Detect which cell encompasses the target text, then output its (X, Y) center coordinate. 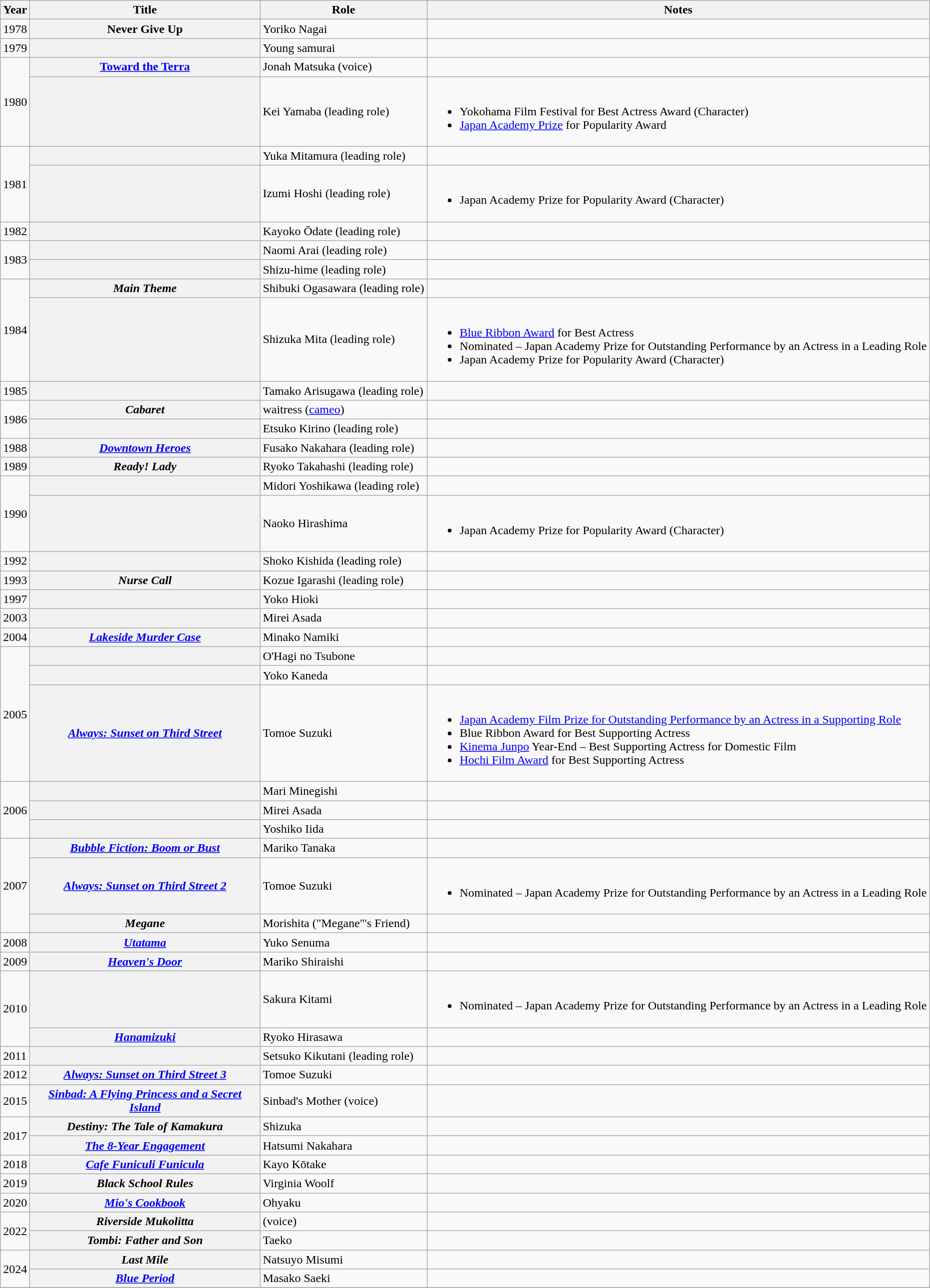
2003 (15, 618)
Year (15, 10)
Naomi Arai (leading role) (343, 250)
1992 (15, 561)
Mio's Cookbook (145, 1203)
2010 (15, 1008)
2019 (15, 1183)
Hanamizuki (145, 1037)
1988 (15, 448)
Kayoko Ōdate (leading role) (343, 231)
1985 (15, 391)
(voice) (343, 1222)
Kei Yamaba (leading role) (343, 111)
Toward the Terra (145, 67)
Shizuka (343, 1126)
Never Give Up (145, 29)
Utatama (145, 943)
Bubble Fiction: Boom or Bust (145, 848)
2006 (15, 810)
Etsuko Kirino (leading role) (343, 429)
Always: Sunset on Third Street (145, 733)
1980 (15, 102)
1990 (15, 514)
Kayo Kōtake (343, 1164)
Izumi Hoshi (leading role) (343, 194)
Megane (145, 924)
1983 (15, 260)
The 8-Year Engagement (145, 1145)
Mariko Tanaka (343, 848)
Sinbad: A Flying Princess and a Secret Island (145, 1100)
2009 (15, 962)
Hatsumi Nakahara (343, 1145)
Natsuyo Misumi (343, 1260)
2011 (15, 1056)
Mariko Shiraishi (343, 962)
2015 (15, 1100)
Shoko Kishida (leading role) (343, 561)
Sinbad's Mother (voice) (343, 1100)
Naoko Hirashima (343, 523)
Morishita ("Megane"'s Friend) (343, 924)
2012 (15, 1075)
Yuko Senuma (343, 943)
Ready! Lady (145, 467)
Sakura Kitami (343, 999)
Ryoko Hirasawa (343, 1037)
1993 (15, 580)
2004 (15, 637)
Role (343, 10)
Lakeside Murder Case (145, 637)
Tamako Arisugawa (leading role) (343, 391)
Cafe Funiculi Funicula (145, 1164)
Downtown Heroes (145, 448)
1986 (15, 419)
2005 (15, 714)
2020 (15, 1203)
2022 (15, 1231)
2024 (15, 1269)
Riverside Mukolitta (145, 1222)
Taeko (343, 1241)
Kozue Igarashi (leading role) (343, 580)
Yoko Kaneda (343, 675)
Yoriko Nagai (343, 29)
2008 (15, 943)
1982 (15, 231)
2017 (15, 1136)
Ohyaku (343, 1203)
Black School Rules (145, 1183)
Ryoko Takahashi (leading role) (343, 467)
Title (145, 10)
Virginia Woolf (343, 1183)
1997 (15, 599)
Nurse Call (145, 580)
1978 (15, 29)
Yoko Hioki (343, 599)
1981 (15, 184)
Always: Sunset on Third Street 2 (145, 886)
Blue Period (145, 1279)
Destiny: The Tale of Kamakura (145, 1126)
Shizu-hime (leading role) (343, 269)
1979 (15, 48)
Notes (678, 10)
Yokohama Film Festival for Best Actress Award (Character)Japan Academy Prize for Popularity Award (678, 111)
Main Theme (145, 288)
Minako Namiki (343, 637)
Shizuka Mita (leading role) (343, 339)
1984 (15, 329)
O'Hagi no Tsubone (343, 656)
1989 (15, 467)
Masako Saeki (343, 1279)
Midori Yoshikawa (leading role) (343, 486)
Shibuki Ogasawara (leading role) (343, 288)
Yuka Mitamura (leading role) (343, 156)
waitress (cameo) (343, 410)
Mari Minegishi (343, 791)
Yoshiko Iida (343, 829)
Heaven's Door (145, 962)
Young samurai (343, 48)
Fusako Nakahara (leading role) (343, 448)
2018 (15, 1164)
Cabaret (145, 410)
Always: Sunset on Third Street 3 (145, 1075)
Jonah Matsuka (voice) (343, 67)
Setsuko Kikutani (leading role) (343, 1056)
2007 (15, 886)
Tombi: Father and Son (145, 1241)
Last Mile (145, 1260)
